Capture the cell that displays the provided text and extract its (X, Y) central coordinate. 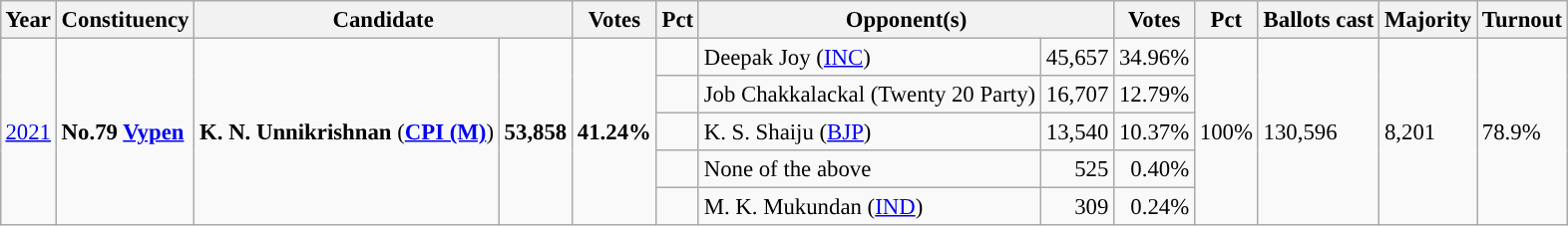
Year (28, 20)
130,596 (1319, 131)
2021 (28, 131)
41.24% (614, 131)
No.79 Vypen (125, 131)
K. S. Shaiju (BJP) (870, 132)
Majority (1428, 20)
53,858 (535, 131)
Opponent(s) (906, 20)
45,657 (1077, 57)
525 (1077, 169)
100% (1227, 131)
Turnout (1522, 20)
Job Chakkalackal (Twenty 20 Party) (870, 95)
M. K. Mukundan (IND) (870, 207)
13,540 (1077, 132)
Candidate (383, 20)
Deepak Joy (INC) (870, 57)
None of the above (870, 169)
34.96% (1155, 57)
0.24% (1155, 207)
16,707 (1077, 95)
8,201 (1428, 131)
0.40% (1155, 169)
Constituency (125, 20)
309 (1077, 207)
Ballots cast (1319, 20)
12.79% (1155, 95)
78.9% (1522, 131)
10.37% (1155, 132)
K. N. Unnikrishnan (CPI (M)) (347, 131)
